Return (X, Y) of the center of cell containing provided text 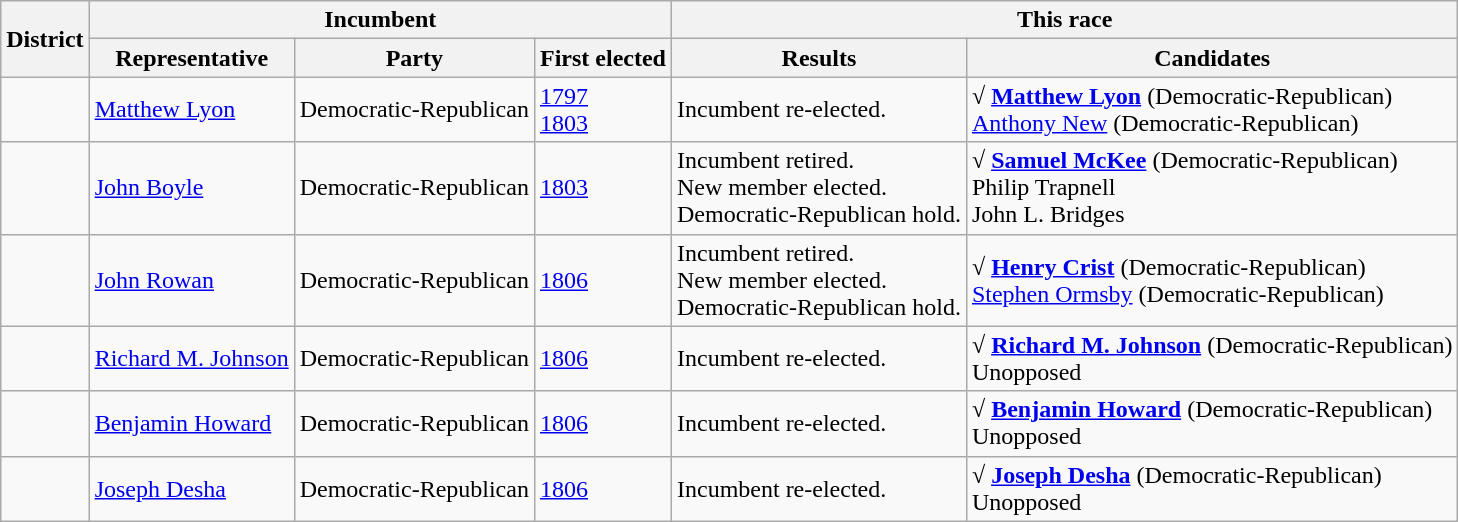
1797 1803 (602, 110)
Candidates (1212, 58)
John Boyle (192, 188)
Representative (192, 58)
√ Samuel McKee (Democratic-Republican)Philip TrapnellJohn L. Bridges (1212, 188)
John Rowan (192, 280)
District (45, 39)
Party (414, 58)
Richard M. Johnson (192, 358)
1803 (602, 188)
√ Benjamin Howard (Democratic-Republican)Unopposed (1212, 424)
√ Richard M. Johnson (Democratic-Republican)Unopposed (1212, 358)
Matthew Lyon (192, 110)
√ Joseph Desha (Democratic-Republican)Unopposed (1212, 488)
Results (818, 58)
Benjamin Howard (192, 424)
√ Matthew Lyon (Democratic-Republican)Anthony New (Democratic-Republican) (1212, 110)
√ Henry Crist (Democratic-Republican)Stephen Ormsby (Democratic-Republican) (1212, 280)
This race (1064, 20)
Joseph Desha (192, 488)
First elected (602, 58)
Incumbent (380, 20)
